Capture the cell that displays the provided text and extract its (X, Y) central coordinate. 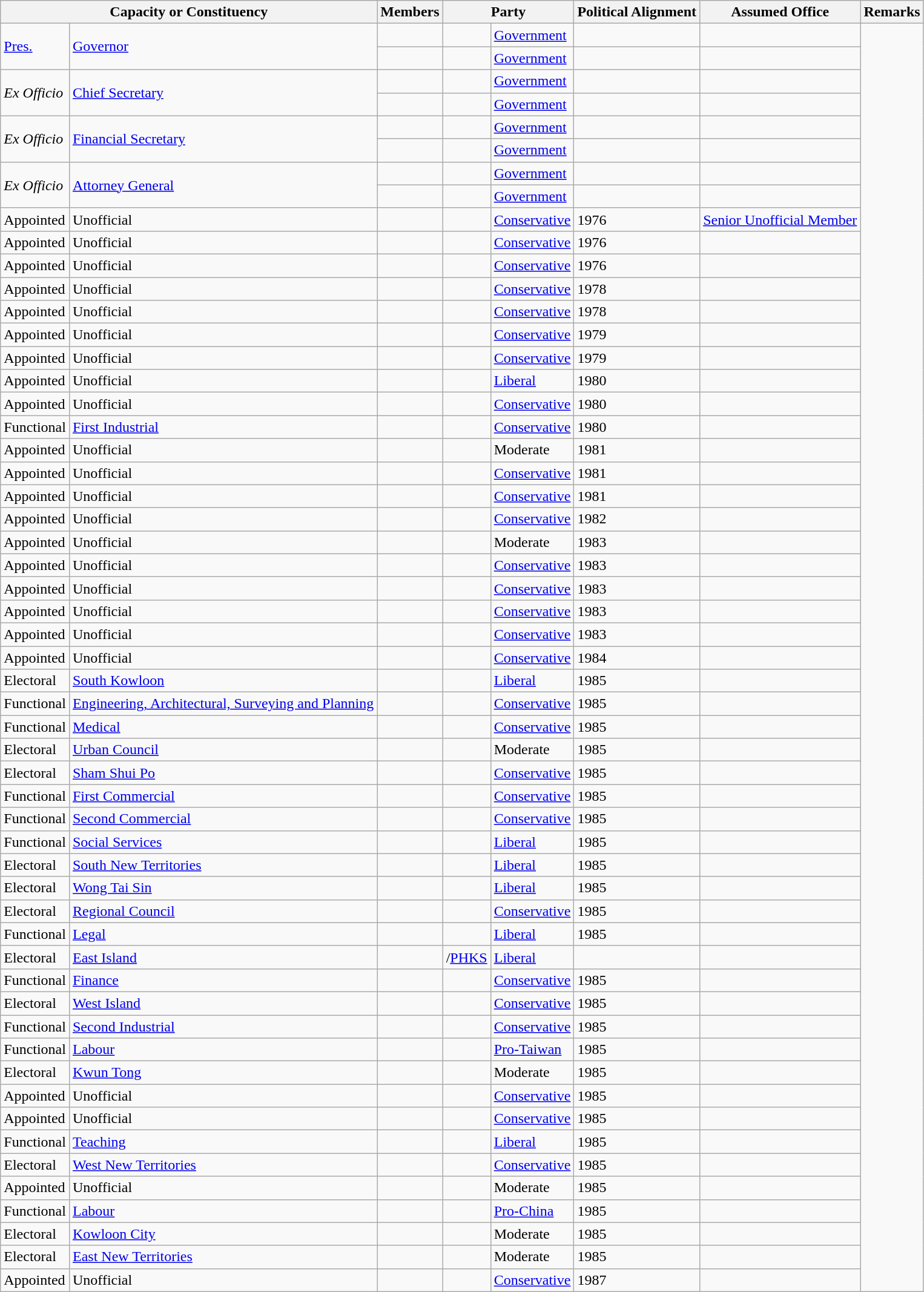
Political Alignment (637, 12)
Governor (223, 47)
First Industrial (223, 427)
First Commercial (223, 796)
Teaching (223, 1142)
/PHKS (466, 957)
1987 (637, 1280)
Pres. (35, 47)
Assumed Office (780, 12)
Engineering, Architectural, Surveying and Planning (223, 704)
1984 (637, 657)
Social Services (223, 842)
Party (509, 12)
Senior Unofficial Member (780, 219)
South New Territories (223, 865)
Kowloon City (223, 1234)
Capacity or Constituency (189, 12)
Pro-Taiwan (532, 1050)
Sham Shui Po (223, 773)
East Island (223, 957)
South Kowloon (223, 681)
1982 (637, 519)
Remarks (892, 12)
Second Commercial (223, 819)
Chief Secretary (223, 93)
Financial Secretary (223, 139)
Legal (223, 934)
Members (410, 12)
West New Territories (223, 1165)
Kwun Tong (223, 1073)
Wong Tai Sin (223, 888)
Regional Council (223, 911)
Pro-China (532, 1211)
East New Territories (223, 1257)
West Island (223, 1003)
Finance (223, 980)
Medical (223, 727)
Attorney General (223, 185)
Urban Council (223, 750)
Second Industrial (223, 1027)
